Search for the cell housing the specified text and yield its [x, y] center coordinate. 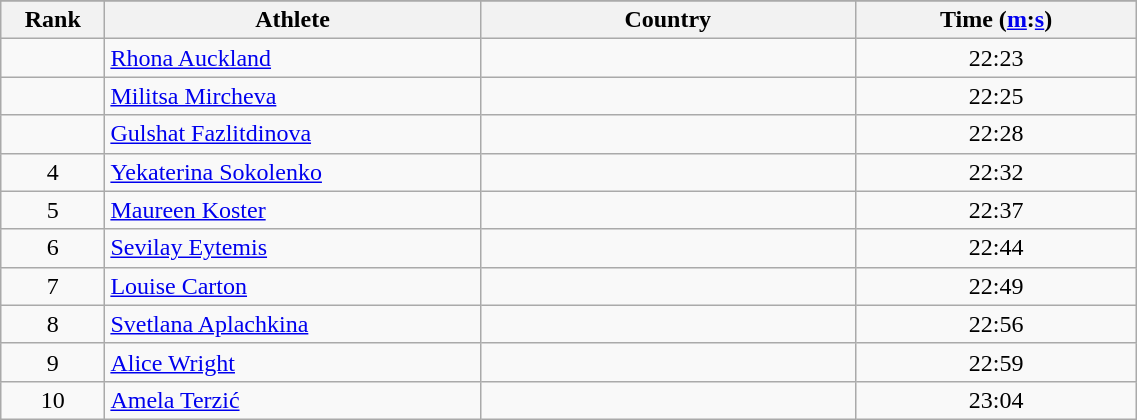
Alice Wright [292, 362]
5 [53, 210]
22:23 [996, 58]
22:56 [996, 324]
Rank [53, 20]
Maureen Koster [292, 210]
22:44 [996, 248]
Gulshat Fazlitdinova [292, 134]
22:59 [996, 362]
Rhona Auckland [292, 58]
9 [53, 362]
22:49 [996, 286]
8 [53, 324]
4 [53, 172]
22:28 [996, 134]
Svetlana Aplachkina [292, 324]
Militsa Mircheva [292, 96]
22:37 [996, 210]
Sevilay Eytemis [292, 248]
Yekaterina Sokolenko [292, 172]
22:32 [996, 172]
Louise Carton [292, 286]
6 [53, 248]
10 [53, 400]
23:04 [996, 400]
Country [668, 20]
22:25 [996, 96]
Amela Terzić [292, 400]
7 [53, 286]
Athlete [292, 20]
Time (m:s) [996, 20]
